Locate the cell with the specified text and output its (x, y) center coordinate. 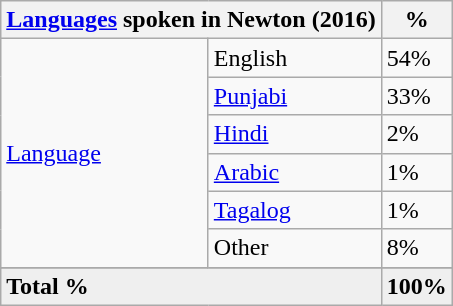
100% (416, 286)
Language (105, 153)
Punjabi (294, 96)
Total % (191, 286)
33% (416, 96)
2% (416, 134)
English (294, 58)
8% (416, 248)
Hindi (294, 134)
Other (294, 248)
Arabic (294, 172)
Tagalog (294, 210)
% (416, 20)
54% (416, 58)
Languages spoken in Newton (2016) (191, 20)
